Search for the cell housing the specified text and yield its (x, y) center coordinate. 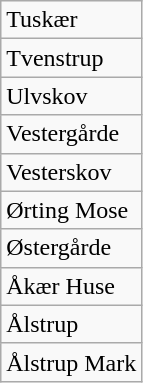
Ålstrup Mark (72, 362)
Østergårde (72, 248)
Ørting Mose (72, 210)
Vesterskov (72, 172)
Ulvskov (72, 96)
Ålstrup (72, 324)
Tuskær (72, 20)
Åkær Huse (72, 286)
Vestergårde (72, 134)
Tvenstrup (72, 58)
